Determine the (X, Y) coordinate at the center of the cell enclosing the given text.  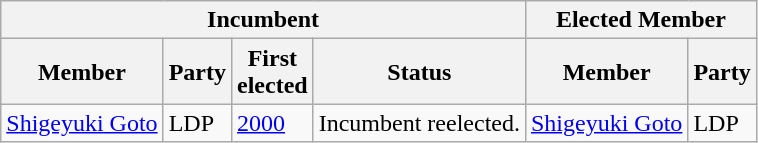
Incumbent reelected. (419, 123)
Status (419, 72)
2000 (273, 123)
Elected Member (640, 20)
Incumbent (264, 20)
Firstelected (273, 72)
